Search for the cell housing the specified text and yield its (X, Y) center coordinate. 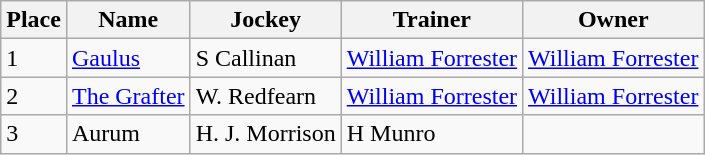
Trainer (432, 20)
The Grafter (128, 96)
Place (34, 20)
H. J. Morrison (266, 134)
Gaulus (128, 58)
W. Redfearn (266, 96)
H Munro (432, 134)
1 (34, 58)
Jockey (266, 20)
Aurum (128, 134)
Owner (614, 20)
2 (34, 96)
S Callinan (266, 58)
Name (128, 20)
3 (34, 134)
